Provide the [x, y] coordinate of the cell's center where the given text is located.  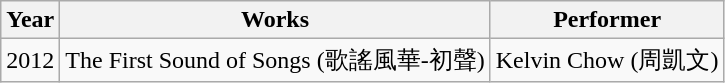
Year [30, 20]
The First Sound of Songs (歌謠風華-初聲) [275, 60]
2012 [30, 60]
Kelvin Chow (周凱文) [607, 60]
Performer [607, 20]
Works [275, 20]
